Capture the cell that displays the provided text and extract its (x, y) central coordinate. 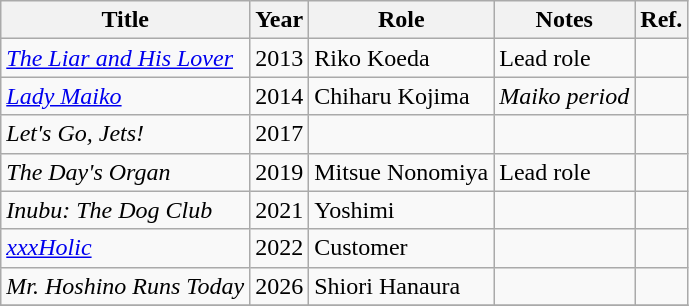
Chiharu Kojima (402, 96)
Mr. Hoshino Runs Today (126, 286)
Lady Maiko (126, 96)
2014 (280, 96)
The Liar and His Lover (126, 58)
Mitsue Nonomiya (402, 172)
Yoshimi (402, 210)
Let's Go, Jets! (126, 134)
2017 (280, 134)
Riko Koeda (402, 58)
Shiori Hanaura (402, 286)
2013 (280, 58)
2019 (280, 172)
2021 (280, 210)
Year (280, 20)
Customer (402, 248)
Maiko period (564, 96)
2022 (280, 248)
xxxHolic (126, 248)
Ref. (662, 20)
Notes (564, 20)
Title (126, 20)
2026 (280, 286)
Inubu: The Dog Club (126, 210)
The Day's Organ (126, 172)
Role (402, 20)
